Determine the [x, y] coordinate at the center of the cell enclosing the given text.  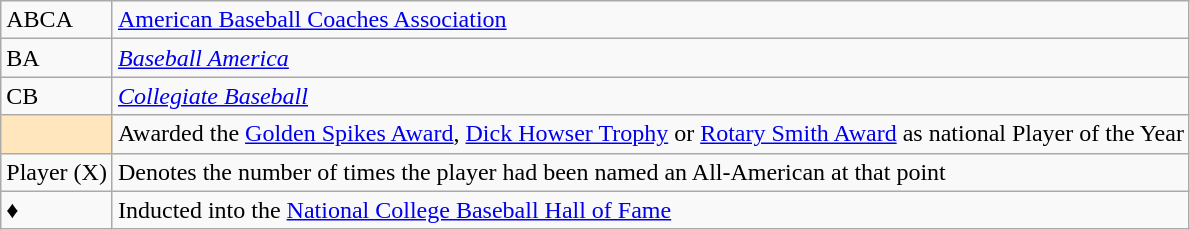
CB [57, 96]
Baseball America [650, 58]
Denotes the number of times the player had been named an All-American at that point [650, 172]
Inducted into the National College Baseball Hall of Fame [650, 210]
Collegiate Baseball [650, 96]
American Baseball Coaches Association [650, 20]
BA [57, 58]
♦ [57, 210]
Awarded the Golden Spikes Award, Dick Howser Trophy or Rotary Smith Award as national Player of the Year [650, 134]
ABCA [57, 20]
Player (X) [57, 172]
